Find where the given text appears and provide that cell's center as [x, y] coordinate. 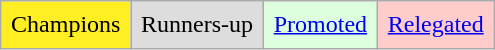
Runners-up [198, 25]
Promoted [320, 25]
Relegated [436, 25]
Champions [66, 25]
